Return the [X, Y] coordinate for the center point of the cell that contains the specified text.  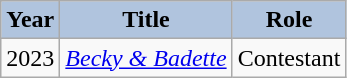
Title [146, 20]
2023 [30, 58]
Becky & Badette [146, 58]
Role [289, 20]
Year [30, 20]
Contestant [289, 58]
